Output the (X, Y) coordinate of the center of the cell containing the given text.  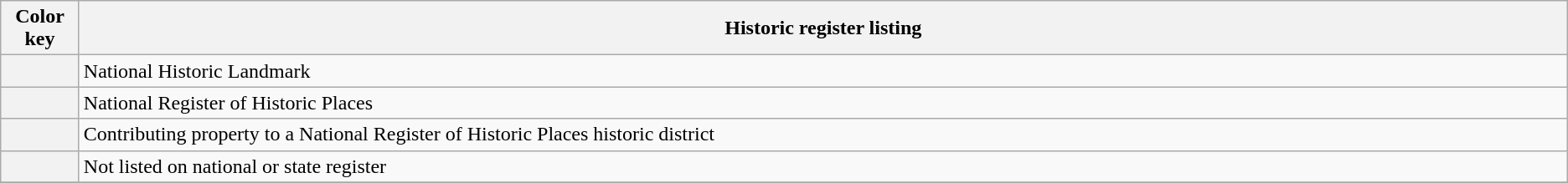
Color key (40, 28)
Historic register listing (823, 28)
National Historic Landmark (823, 71)
National Register of Historic Places (823, 103)
Contributing property to a National Register of Historic Places historic district (823, 135)
Not listed on national or state register (823, 166)
